From the cell containing the given text, extract its center point as (X, Y) coordinate. 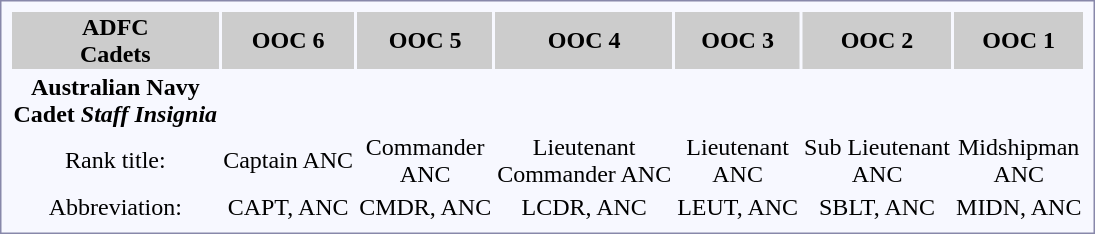
SBLT, ANC (878, 207)
Captain ANC (288, 160)
OOC 4 (584, 40)
OOC 2 (878, 40)
CommanderANC (426, 160)
CAPT, ANC (288, 207)
LieutenantCommander ANC (584, 160)
OOC 3 (738, 40)
OOC 5 (426, 40)
Abbreviation: (116, 207)
OOC 1 (1019, 40)
LEUT, ANC (738, 207)
LCDR, ANC (584, 207)
MidshipmanANC (1019, 160)
Rank title: (116, 160)
ADFCCadets (116, 40)
OOC 6 (288, 40)
CMDR, ANC (426, 207)
Sub LieutenantANC (878, 160)
MIDN, ANC (1019, 207)
LieutenantANC (738, 160)
Australian NavyCadet Staff Insignia (116, 100)
